Pinpoint the cell where the given text exists, returning its (X, Y) midpoint coordinate. 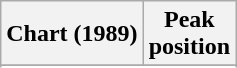
Chart (1989) (72, 34)
Peakposition (189, 34)
